From the cell containing the given text, extract its center point as (x, y) coordinate. 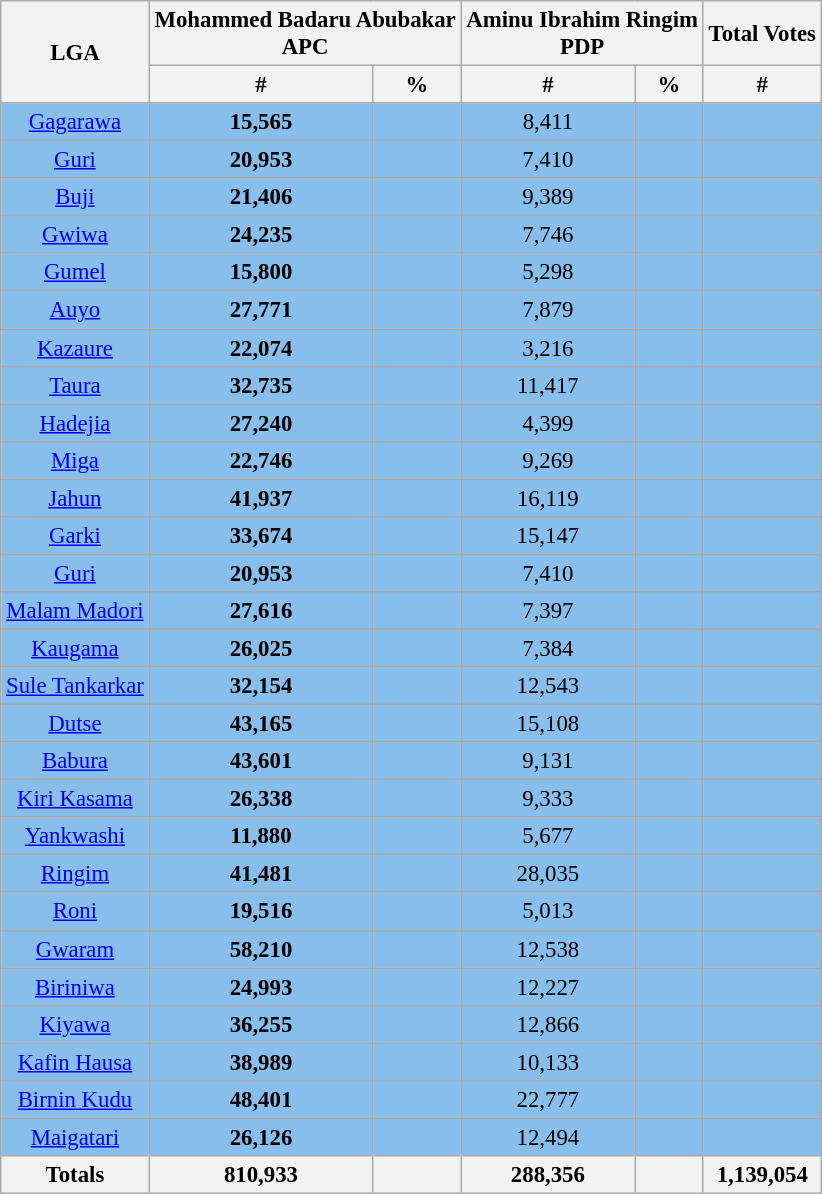
7,384 (548, 648)
12,866 (548, 1024)
Kazaure (75, 348)
9,333 (548, 799)
26,338 (261, 799)
43,165 (261, 724)
Garki (75, 536)
43,601 (261, 761)
LGA (75, 52)
12,543 (548, 686)
58,210 (261, 949)
Gumel (75, 273)
Roni (75, 912)
Aminu Ibrahim RingimPDP (582, 34)
32,154 (261, 686)
Buji (75, 197)
3,216 (548, 348)
Biriniwa (75, 987)
Sule Tankarkar (75, 686)
Mohammed Badaru AbubakarAPC (305, 34)
9,389 (548, 197)
26,025 (261, 648)
9,131 (548, 761)
19,516 (261, 912)
Kafin Hausa (75, 1062)
15,565 (261, 122)
27,616 (261, 611)
16,119 (548, 498)
12,494 (548, 1137)
9,269 (548, 460)
22,777 (548, 1100)
Auyo (75, 310)
Birnin Kudu (75, 1100)
15,800 (261, 273)
Kiri Kasama (75, 799)
38,989 (261, 1062)
15,108 (548, 724)
36,255 (261, 1024)
Gagarawa (75, 122)
Gwaram (75, 949)
22,074 (261, 348)
Totals (75, 1175)
48,401 (261, 1100)
810,933 (261, 1175)
7,746 (548, 235)
32,735 (261, 385)
288,356 (548, 1175)
28,035 (548, 874)
Ringim (75, 874)
Jahun (75, 498)
8,411 (548, 122)
24,235 (261, 235)
Kaugama (75, 648)
41,937 (261, 498)
26,126 (261, 1137)
11,880 (261, 836)
33,674 (261, 536)
12,538 (548, 949)
Taura (75, 385)
5,677 (548, 836)
Malam Madori (75, 611)
12,227 (548, 987)
27,240 (261, 423)
Miga (75, 460)
7,879 (548, 310)
Total Votes (762, 34)
5,013 (548, 912)
11,417 (548, 385)
10,133 (548, 1062)
Yankwashi (75, 836)
15,147 (548, 536)
Dutse (75, 724)
21,406 (261, 197)
Gwiwa (75, 235)
Babura (75, 761)
Maigatari (75, 1137)
1,139,054 (762, 1175)
27,771 (261, 310)
4,399 (548, 423)
22,746 (261, 460)
24,993 (261, 987)
Kiyawa (75, 1024)
7,397 (548, 611)
41,481 (261, 874)
5,298 (548, 273)
Hadejia (75, 423)
